Detect which cell encompasses the target text, then output its (X, Y) center coordinate. 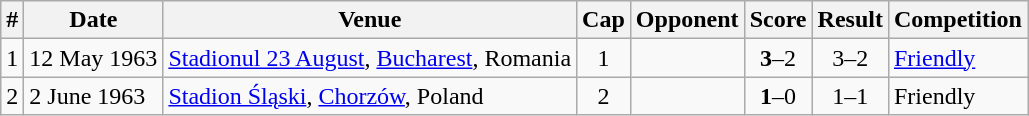
2 June 1963 (94, 96)
1–0 (778, 96)
Cap (604, 20)
12 May 1963 (94, 58)
Opponent (687, 20)
Date (94, 20)
Result (850, 20)
Venue (370, 20)
Stadion Śląski, Chorzów, Poland (370, 96)
# (12, 20)
Competition (958, 20)
1–1 (850, 96)
Score (778, 20)
Stadionul 23 August, Bucharest, Romania (370, 58)
